Locate the cell with the specified text and output its [X, Y] center coordinate. 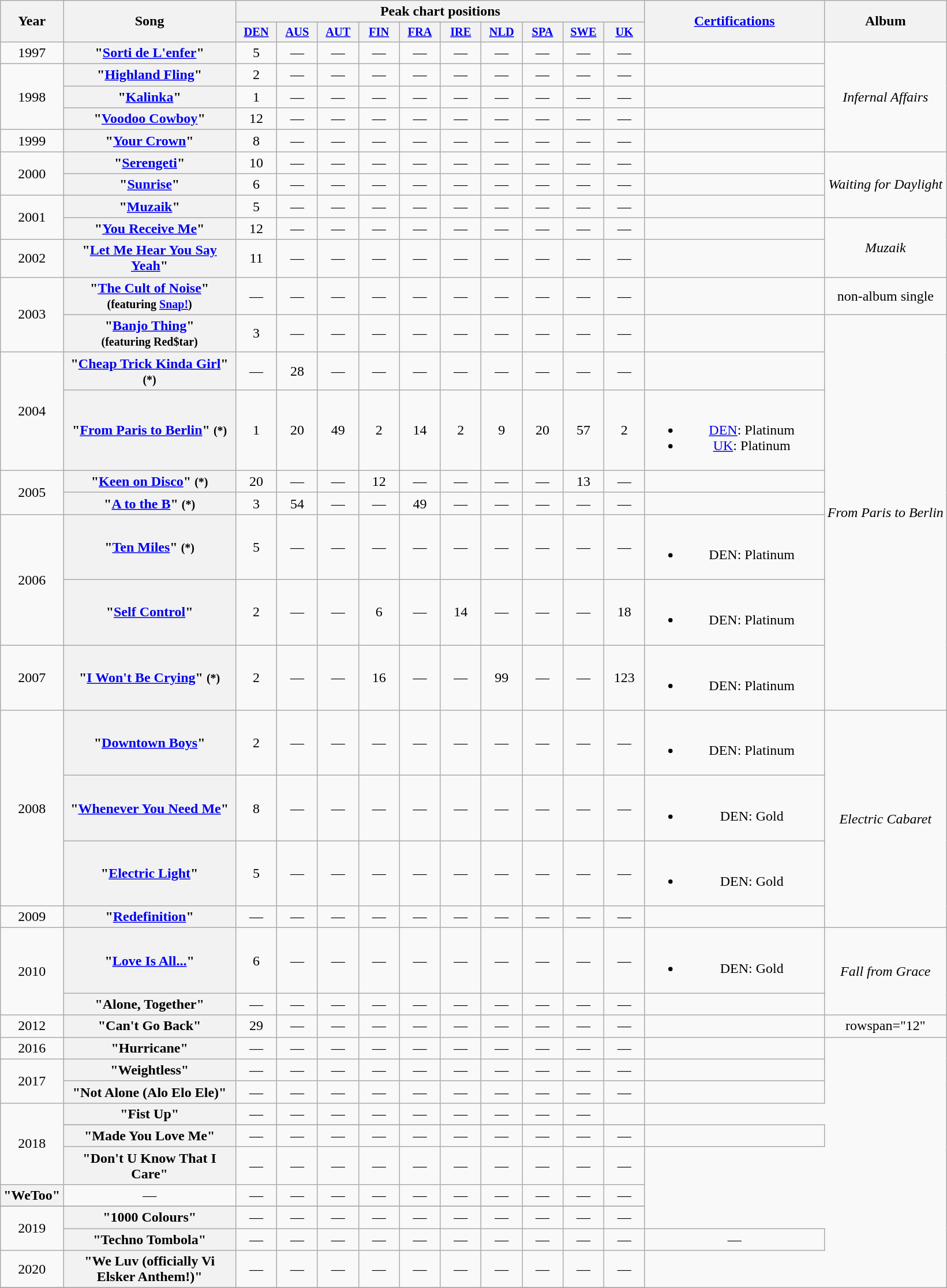
1999 [32, 141]
"The Cult of Noise" (featuring Snap!) [150, 295]
10 [256, 163]
"Downtown Boys" [150, 743]
2000 [32, 174]
Album [885, 21]
1998 [32, 97]
Fall from Grace [885, 972]
UK [624, 32]
"We Luv (officially Vi Elsker Anthem!)" [150, 1270]
2003 [32, 314]
1997 [32, 53]
2004 [32, 411]
"Let Me Hear You Say Yeah" [150, 259]
AUS [298, 32]
2001 [32, 218]
29 [256, 1026]
18 [624, 613]
"From Paris to Berlin" (*) [150, 430]
2016 [32, 1048]
AUT [338, 32]
SWE [583, 32]
"Electric Light" [150, 874]
"Ten Miles" (*) [150, 547]
16 [379, 677]
99 [502, 677]
Infernal Affairs [885, 96]
2008 [32, 808]
2010 [32, 972]
9 [502, 430]
28 [298, 370]
"Made You Love Me" [150, 1136]
Electric Cabaret [885, 819]
Song [150, 21]
54 [298, 503]
"Alone, Together" [150, 1004]
2007 [32, 677]
FRA [420, 32]
SPA [542, 32]
Peak chart positions [441, 12]
123 [624, 677]
Certifications [734, 21]
"Redefinition" [150, 917]
Year [32, 21]
"You Receive Me" [150, 229]
"Self Control" [150, 613]
"Can't Go Back" [150, 1026]
IRE [461, 32]
Waiting for Daylight [885, 185]
rowspan="12" [885, 1026]
DEN [256, 32]
2005 [32, 492]
"Highland Fling" [150, 75]
"Don't U Know That I Care" [150, 1166]
"Love Is All..." [150, 960]
57 [583, 430]
"A to the B" (*) [150, 503]
"Sorti de L'enfer" [150, 53]
"1000 Colours" [150, 1218]
"WeToo" [32, 1195]
2018 [32, 1144]
Muzaik [885, 247]
"Techno Tombola" [150, 1240]
2012 [32, 1026]
DEN: PlatinumUK: Platinum [734, 430]
"Hurricane" [150, 1048]
13 [583, 481]
2017 [32, 1081]
"Banjo Thing"(featuring Red$tar) [150, 334]
non-album single [885, 295]
"Voodoo Cowboy" [150, 119]
"Whenever You Need Me" [150, 808]
From Paris to Berlin [885, 512]
2006 [32, 579]
2019 [32, 1229]
2020 [32, 1270]
"Your Crown" [150, 141]
"Serengeti" [150, 163]
FIN [379, 32]
"I Won't Be Crying" (*) [150, 677]
"Fist Up" [150, 1114]
"Keen on Disco" (*) [150, 481]
11 [256, 259]
"Not Alone (Alo Elo Ele)" [150, 1092]
2009 [32, 917]
"Cheap Trick Kinda Girl" (*) [150, 370]
"Kalinka" [150, 97]
"Muzaik" [150, 207]
NLD [502, 32]
"Weightless" [150, 1070]
2002 [32, 259]
"Sunrise" [150, 185]
